Detect which cell encompasses the target text, then output its (X, Y) center coordinate. 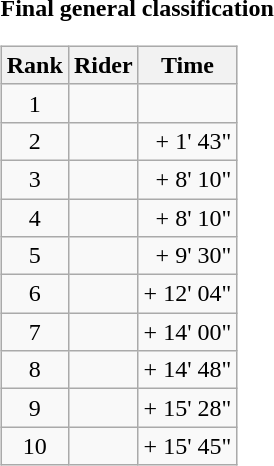
7 (34, 332)
8 (34, 370)
Rank (34, 65)
+ 14' 48" (188, 370)
Time (188, 65)
Rider (103, 65)
+ 1' 43" (188, 141)
+ 15' 28" (188, 408)
10 (34, 446)
+ 14' 00" (188, 332)
5 (34, 256)
3 (34, 179)
6 (34, 294)
9 (34, 408)
+ 15' 45" (188, 446)
2 (34, 141)
1 (34, 103)
+ 12' 04" (188, 294)
4 (34, 217)
+ 9' 30" (188, 256)
